From the cell containing the given text, extract its center point as [X, Y] coordinate. 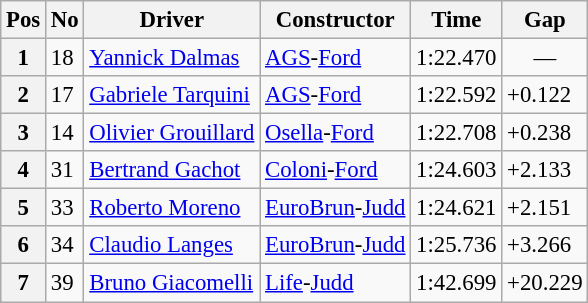
Bertrand Gachot [172, 170]
Coloni-Ford [336, 170]
1 [24, 58]
2 [24, 95]
14 [65, 133]
+0.122 [545, 95]
Yannick Dalmas [172, 58]
Osella-Ford [336, 133]
39 [65, 283]
1:22.708 [456, 133]
Bruno Giacomelli [172, 283]
1:42.699 [456, 283]
Life-Judd [336, 283]
1:24.621 [456, 208]
1:22.592 [456, 95]
Driver [172, 20]
Roberto Moreno [172, 208]
4 [24, 170]
No [65, 20]
6 [24, 245]
+20.229 [545, 283]
1:24.603 [456, 170]
3 [24, 133]
1:22.470 [456, 58]
+0.238 [545, 133]
Claudio Langes [172, 245]
Gabriele Tarquini [172, 95]
34 [65, 245]
31 [65, 170]
17 [65, 95]
Gap [545, 20]
+3.266 [545, 245]
7 [24, 283]
+2.133 [545, 170]
33 [65, 208]
1:25.736 [456, 245]
Pos [24, 20]
Constructor [336, 20]
18 [65, 58]
5 [24, 208]
Olivier Grouillard [172, 133]
— [545, 58]
Time [456, 20]
+2.151 [545, 208]
